Search for the cell housing the specified text and yield its (X, Y) center coordinate. 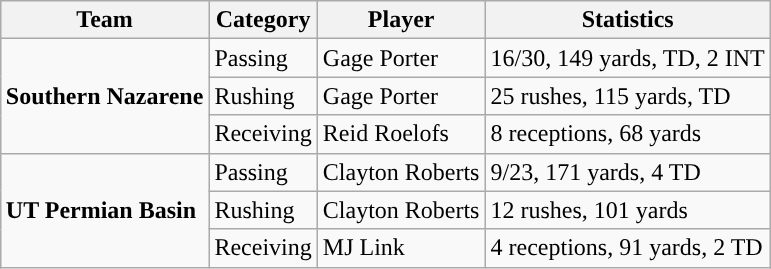
Southern Nazarene (104, 96)
12 rushes, 101 yards (628, 210)
9/23, 171 yards, 4 TD (628, 172)
25 rushes, 115 yards, TD (628, 96)
8 receptions, 68 yards (628, 134)
4 receptions, 91 yards, 2 TD (628, 248)
MJ Link (401, 248)
Statistics (628, 20)
Category (263, 20)
Player (401, 20)
Team (104, 20)
UT Permian Basin (104, 210)
Reid Roelofs (401, 134)
16/30, 149 yards, TD, 2 INT (628, 58)
